Determine the [X, Y] coordinate at the center of the cell enclosing the given text.  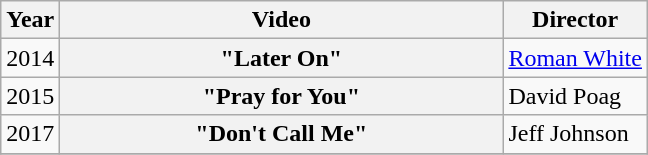
2014 [30, 58]
Roman White [576, 58]
2015 [30, 96]
"Don't Call Me" [282, 134]
"Later On" [282, 58]
Video [282, 20]
Jeff Johnson [576, 134]
Year [30, 20]
Director [576, 20]
David Poag [576, 96]
"Pray for You" [282, 96]
2017 [30, 134]
